From the cell containing the given text, extract its center point as (X, Y) coordinate. 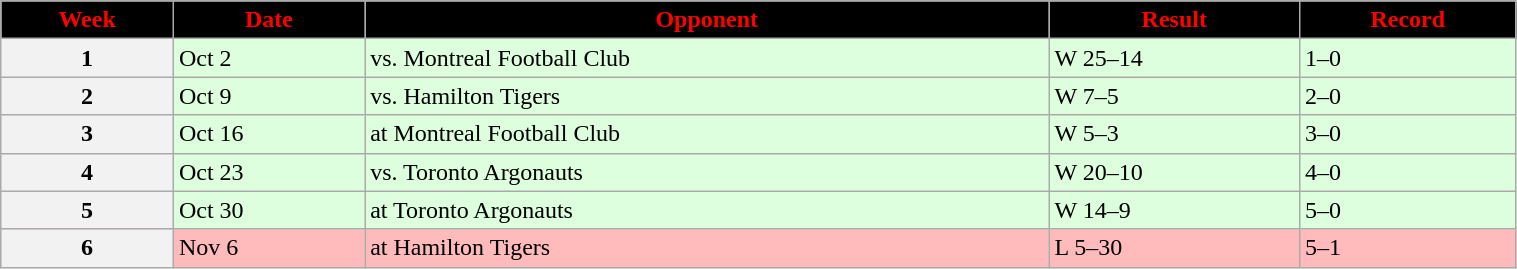
3 (88, 134)
3–0 (1408, 134)
at Montreal Football Club (707, 134)
vs. Montreal Football Club (707, 58)
Oct 23 (268, 172)
W 14–9 (1174, 210)
Nov 6 (268, 248)
2 (88, 96)
1 (88, 58)
Oct 9 (268, 96)
Record (1408, 20)
2–0 (1408, 96)
1–0 (1408, 58)
Result (1174, 20)
Oct 30 (268, 210)
vs. Toronto Argonauts (707, 172)
vs. Hamilton Tigers (707, 96)
at Hamilton Tigers (707, 248)
W 20–10 (1174, 172)
Opponent (707, 20)
6 (88, 248)
W 25–14 (1174, 58)
4 (88, 172)
4–0 (1408, 172)
L 5–30 (1174, 248)
W 7–5 (1174, 96)
5 (88, 210)
W 5–3 (1174, 134)
5–1 (1408, 248)
Week (88, 20)
Oct 16 (268, 134)
5–0 (1408, 210)
Oct 2 (268, 58)
Date (268, 20)
at Toronto Argonauts (707, 210)
